Capture the cell that displays the provided text and extract its (x, y) central coordinate. 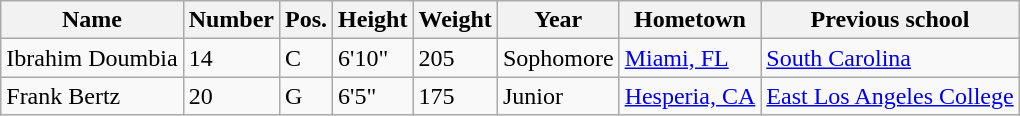
20 (231, 96)
East Los Angeles College (890, 96)
Miami, FL (690, 58)
Hesperia, CA (690, 96)
Year (558, 20)
South Carolina (890, 58)
Weight (455, 20)
14 (231, 58)
Previous school (890, 20)
Ibrahim Doumbia (92, 58)
Name (92, 20)
Height (373, 20)
Number (231, 20)
C (306, 58)
Frank Bertz (92, 96)
Junior (558, 96)
6'10" (373, 58)
Hometown (690, 20)
6'5" (373, 96)
Sophomore (558, 58)
175 (455, 96)
Pos. (306, 20)
G (306, 96)
205 (455, 58)
